Return [X, Y] of the center of cell containing provided text 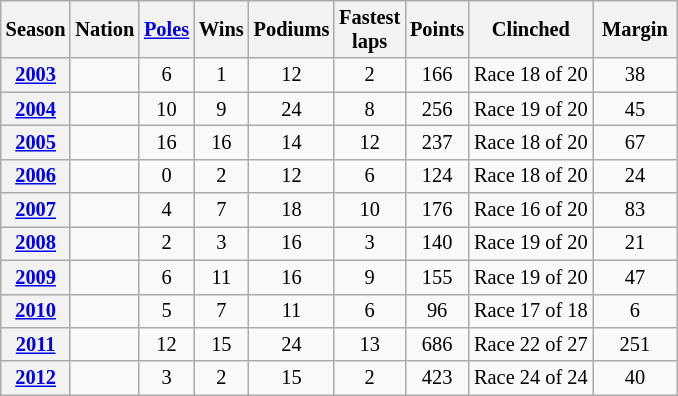
8 [370, 109]
Poles [166, 29]
Race 17 of 18 [530, 311]
45 [636, 109]
2004 [36, 109]
2009 [36, 277]
2005 [36, 142]
423 [437, 378]
18 [292, 210]
Margin [636, 29]
176 [437, 210]
0 [166, 176]
251 [636, 344]
67 [636, 142]
Clinched [530, 29]
2010 [36, 311]
Points [437, 29]
140 [437, 243]
2006 [36, 176]
83 [636, 210]
2011 [36, 344]
155 [437, 277]
Race 16 of 20 [530, 210]
686 [437, 344]
2008 [36, 243]
237 [437, 142]
124 [437, 176]
Season [36, 29]
4 [166, 210]
Fastest laps [370, 29]
2012 [36, 378]
166 [437, 75]
96 [437, 311]
256 [437, 109]
21 [636, 243]
Podiums [292, 29]
38 [636, 75]
2003 [36, 75]
Wins [222, 29]
40 [636, 378]
Race 24 of 24 [530, 378]
47 [636, 277]
5 [166, 311]
Nation [104, 29]
2007 [36, 210]
13 [370, 344]
14 [292, 142]
1 [222, 75]
Race 22 of 27 [530, 344]
